Locate the cell with the specified text and output its (X, Y) center coordinate. 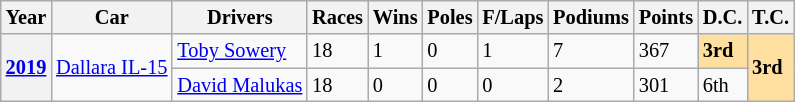
T.C. (770, 17)
Drivers (240, 17)
Year (26, 17)
Poles (450, 17)
367 (666, 51)
301 (666, 85)
2 (591, 85)
6th (722, 85)
Toby Sowery (240, 51)
Races (338, 17)
David Malukas (240, 85)
2019 (26, 68)
Dallara IL-15 (112, 68)
F/Laps (512, 17)
7 (591, 51)
Car (112, 17)
Podiums (591, 17)
Wins (396, 17)
Points (666, 17)
D.C. (722, 17)
